Identify which cell holds the provided text, then report its (x, y) central coordinate. 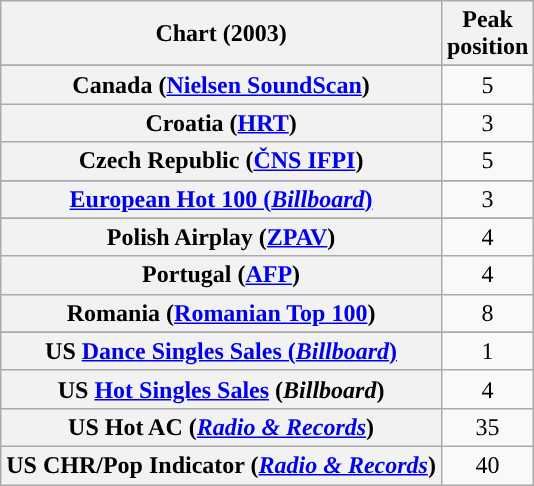
European Hot 100 (Billboard) (222, 199)
Polish Airplay (ZPAV) (222, 237)
1 (487, 351)
Portugal (AFP) (222, 275)
Croatia (HRT) (222, 123)
Chart (2003) (222, 34)
35 (487, 427)
8 (487, 313)
US Hot Singles Sales (Billboard) (222, 389)
Romania (Romanian Top 100) (222, 313)
US Hot AC (Radio & Records) (222, 427)
Canada (Nielsen SoundScan) (222, 85)
US Dance Singles Sales (Billboard) (222, 351)
US CHR/Pop Indicator (Radio & Records) (222, 465)
40 (487, 465)
Czech Republic (ČNS IFPI) (222, 161)
Peakposition (487, 34)
